Output the [x, y] coordinate of the center of the cell containing the given text.  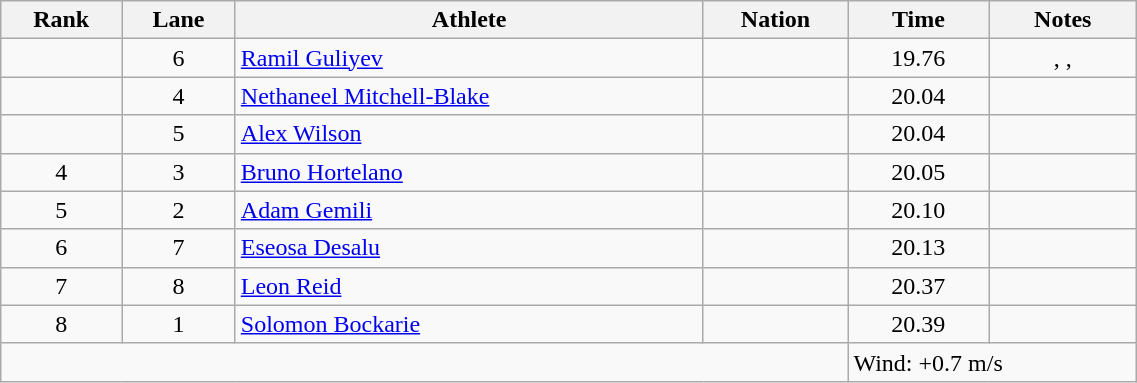
Wind: +0.7 m/s [992, 362]
3 [179, 172]
Time [918, 20]
Nation [776, 20]
Athlete [469, 20]
Leon Reid [469, 286]
Bruno Hortelano [469, 172]
20.05 [918, 172]
20.10 [918, 210]
20.37 [918, 286]
2 [179, 210]
20.39 [918, 324]
Ramil Guliyev [469, 58]
1 [179, 324]
Eseosa Desalu [469, 248]
Lane [179, 20]
Nethaneel Mitchell-Blake [469, 96]
19.76 [918, 58]
20.13 [918, 248]
Adam Gemili [469, 210]
Notes [1063, 20]
Alex Wilson [469, 134]
Solomon Bockarie [469, 324]
Rank [62, 20]
, , [1063, 58]
